Search for the cell housing the specified text and yield its [x, y] center coordinate. 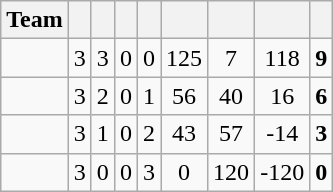
9 [322, 58]
125 [184, 58]
-120 [282, 172]
43 [184, 134]
16 [282, 96]
118 [282, 58]
57 [232, 134]
120 [232, 172]
7 [232, 58]
40 [232, 96]
56 [184, 96]
-14 [282, 134]
6 [322, 96]
Team [35, 20]
